Determine the (X, Y) coordinate at the center of the cell enclosing the given text.  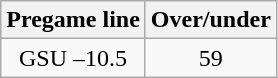
GSU –10.5 (74, 58)
Over/under (210, 20)
Pregame line (74, 20)
59 (210, 58)
